Extract the (X, Y) coordinate from the center of the cell holding the provided text.  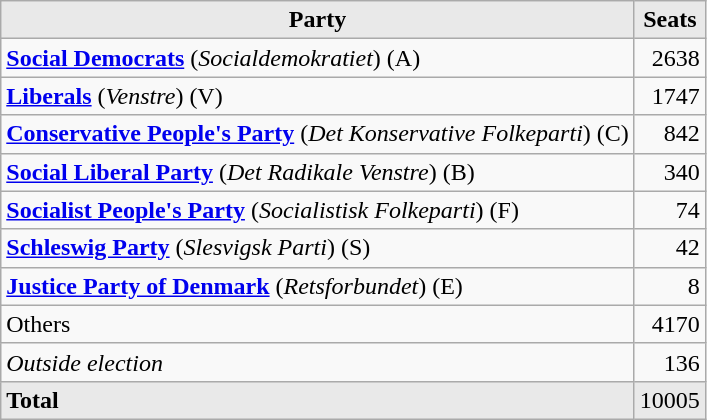
136 (670, 362)
842 (670, 134)
Party (318, 20)
74 (670, 210)
Total (318, 400)
340 (670, 172)
10005 (670, 400)
Socialist People's Party (Socialistisk Folkeparti) (F) (318, 210)
Conservative People's Party (Det Konservative Folkeparti) (C) (318, 134)
Outside election (318, 362)
4170 (670, 324)
Social Democrats (Socialdemokratiet) (A) (318, 58)
Seats (670, 20)
Justice Party of Denmark (Retsforbundet) (E) (318, 286)
1747 (670, 96)
Social Liberal Party (Det Radikale Venstre) (B) (318, 172)
2638 (670, 58)
42 (670, 248)
8 (670, 286)
Schleswig Party (Slesvigsk Parti) (S) (318, 248)
Others (318, 324)
Liberals (Venstre) (V) (318, 96)
